Detect which cell encompasses the target text, then output its [X, Y] center coordinate. 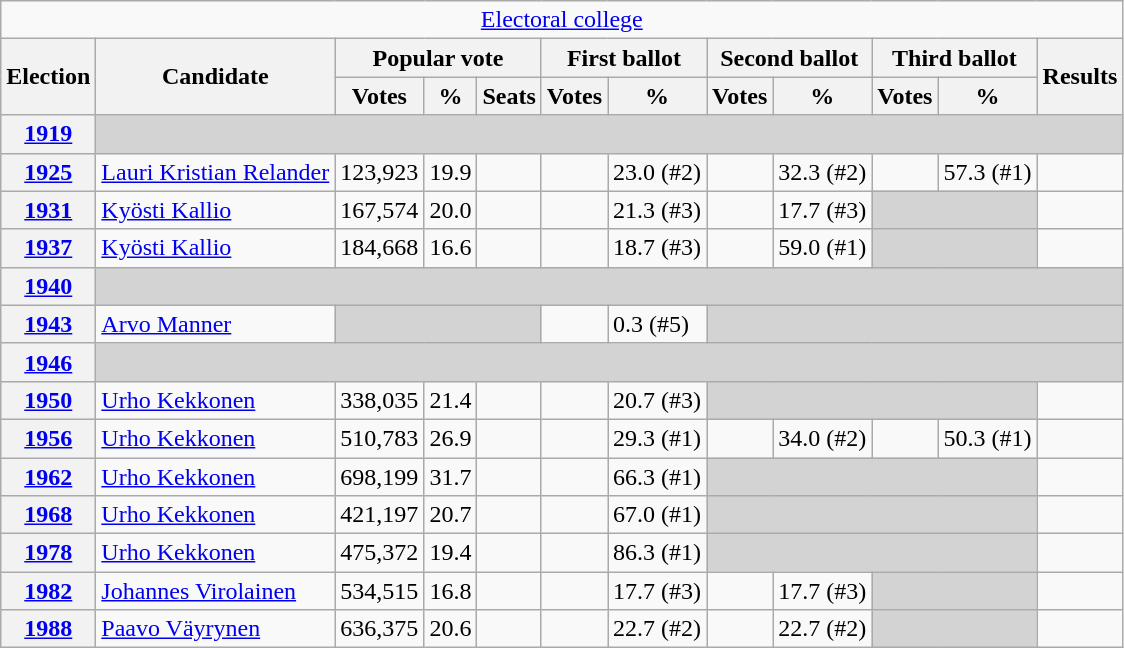
16.6 [450, 248]
Results [1080, 77]
510,783 [380, 438]
66.3 (#1) [658, 477]
20.7 (#3) [658, 400]
1988 [48, 629]
20.7 [450, 515]
50.3 (#1) [988, 438]
534,515 [380, 591]
23.0 (#2) [658, 172]
1931 [48, 210]
21.3 (#3) [658, 210]
421,197 [380, 515]
1968 [48, 515]
338,035 [380, 400]
0.3 (#5) [658, 324]
26.9 [450, 438]
1946 [48, 362]
Seats [509, 96]
1982 [48, 591]
1943 [48, 324]
Second ballot [790, 58]
19.9 [450, 172]
Paavo Väyrynen [216, 629]
1950 [48, 400]
167,574 [380, 210]
Third ballot [954, 58]
First ballot [624, 58]
29.3 (#1) [658, 438]
1978 [48, 553]
636,375 [380, 629]
20.0 [450, 210]
Election [48, 77]
Johannes Virolainen [216, 591]
Popular vote [438, 58]
123,923 [380, 172]
698,199 [380, 477]
Electoral college [562, 20]
67.0 (#1) [658, 515]
20.6 [450, 629]
57.3 (#1) [988, 172]
18.7 (#3) [658, 248]
32.3 (#2) [822, 172]
1937 [48, 248]
Arvo Manner [216, 324]
34.0 (#2) [822, 438]
1925 [48, 172]
1962 [48, 477]
1956 [48, 438]
184,668 [380, 248]
19.4 [450, 553]
Lauri Kristian Relander [216, 172]
1919 [48, 134]
16.8 [450, 591]
21.4 [450, 400]
59.0 (#1) [822, 248]
31.7 [450, 477]
1940 [48, 286]
86.3 (#1) [658, 553]
475,372 [380, 553]
Candidate [216, 77]
